Provide the [x, y] coordinate of the cell's center where the given text is located.  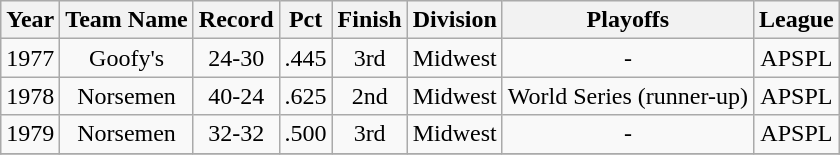
League [797, 20]
40-24 [236, 96]
24-30 [236, 58]
Finish [370, 20]
2nd [370, 96]
.625 [306, 96]
1978 [30, 96]
1977 [30, 58]
1979 [30, 134]
32-32 [236, 134]
.445 [306, 58]
World Series (runner-up) [628, 96]
Playoffs [628, 20]
Division [454, 20]
Goofy's [127, 58]
Team Name [127, 20]
Record [236, 20]
Pct [306, 20]
Year [30, 20]
.500 [306, 134]
